Scan for the cell matching the given text and deliver its [x, y] coordinate at center. 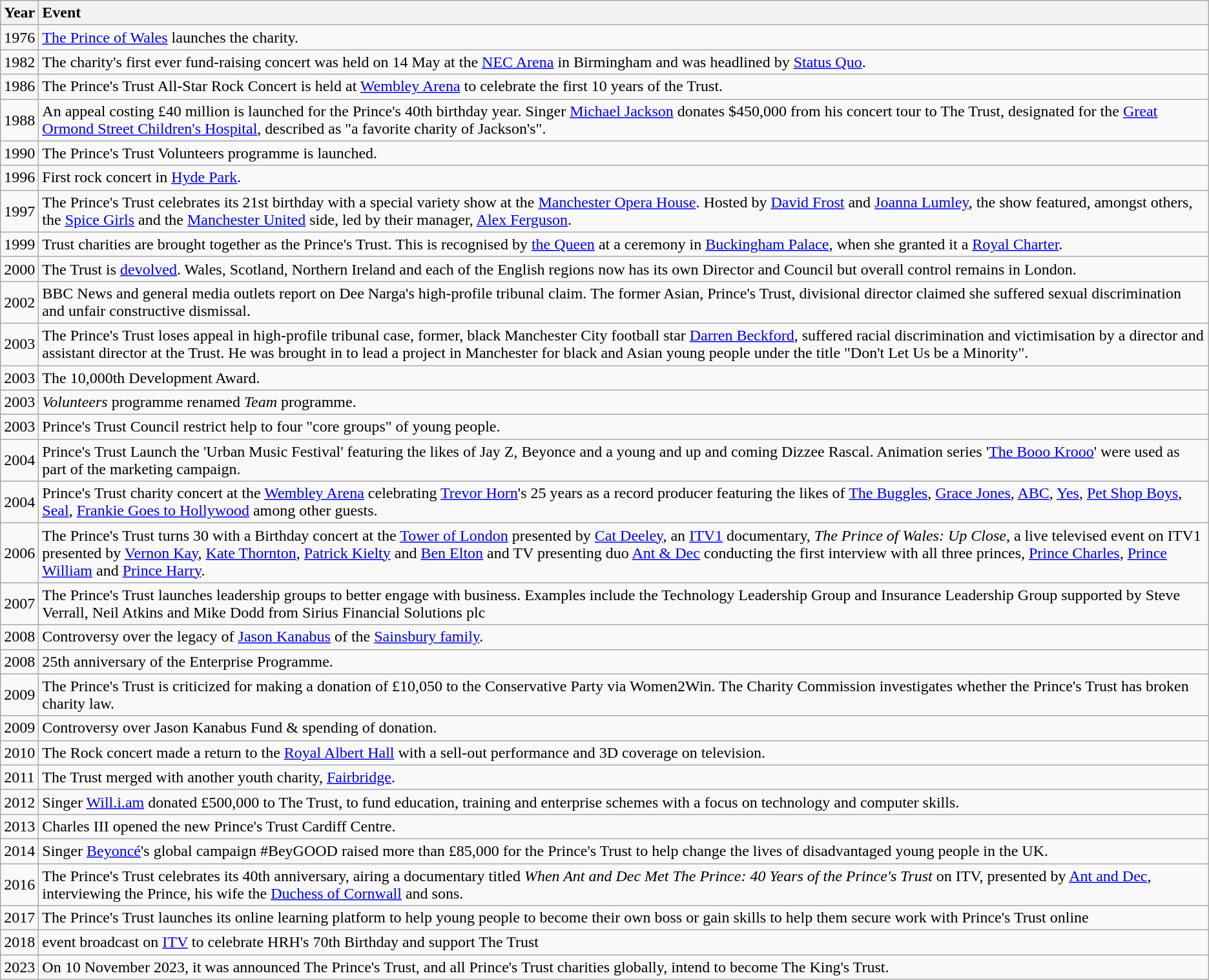
1982 [19, 62]
1986 [19, 87]
Controversy over the legacy of Jason Kanabus of the Sainsbury family. [624, 637]
The Trust merged with another youth charity, Fairbridge. [624, 777]
2011 [19, 777]
Prince's Trust Council restrict help to four "core groups" of young people. [624, 427]
1976 [19, 37]
1996 [19, 178]
The Prince of Wales launches the charity. [624, 37]
2006 [19, 553]
2023 [19, 967]
2000 [19, 269]
The 10,000th Development Award. [624, 378]
event broadcast on ITV to celebrate HRH's 70th Birthday and support The Trust [624, 943]
First rock concert in Hyde Park. [624, 178]
2010 [19, 753]
2002 [19, 302]
The Prince's Trust All-Star Rock Concert is held at Wembley Arena to celebrate the first 10 years of the Trust. [624, 87]
2012 [19, 802]
The charity's first ever fund-raising concert was held on 14 May at the NEC Arena in Birmingham and was headlined by Status Quo. [624, 62]
1990 [19, 153]
1988 [19, 120]
The Prince's Trust Volunteers programme is launched. [624, 153]
1997 [19, 211]
The Rock concert made a return to the Royal Albert Hall with a sell-out performance and 3D coverage on television. [624, 753]
Event [624, 13]
2013 [19, 826]
Volunteers programme renamed Team programme. [624, 402]
1999 [19, 244]
25th anniversary of the Enterprise Programme. [624, 662]
Singer Will.i.am donated £500,000 to The Trust, to fund education, training and enterprise schemes with a focus on technology and computer skills. [624, 802]
2014 [19, 851]
2017 [19, 918]
Controversy over Jason Kanabus Fund & spending of donation. [624, 728]
2007 [19, 603]
2018 [19, 943]
On 10 November 2023, it was announced The Prince's Trust, and all Prince's Trust charities globally, intend to become The King's Trust. [624, 967]
Charles III opened the new Prince's Trust Cardiff Centre. [624, 826]
Year [19, 13]
2016 [19, 884]
